Scan for the cell matching the given text and deliver its [X, Y] coordinate at center. 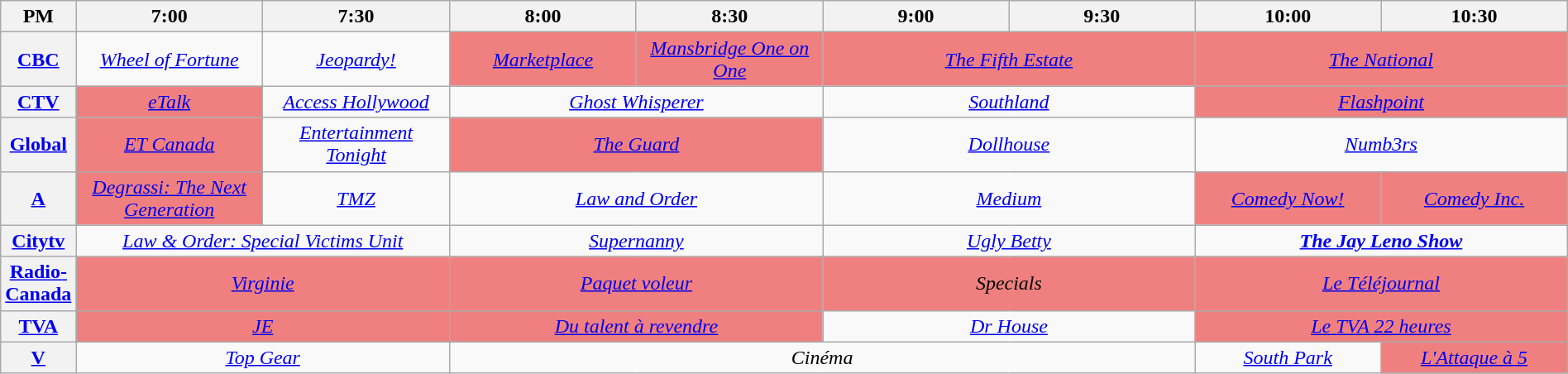
Citytv [38, 241]
Le TVA 22 heures [1381, 326]
TMZ [356, 199]
Numb3rs [1381, 144]
South Park [1288, 357]
eTalk [170, 102]
10:30 [1474, 17]
CTV [38, 102]
Degrassi: The Next Generation [170, 199]
10:00 [1288, 17]
9:00 [916, 17]
Medium [1009, 199]
7:30 [356, 17]
8:30 [729, 17]
Dr House [1009, 326]
PM [38, 17]
Ghost Whisperer [637, 102]
Dollhouse [1009, 144]
Radio-Canada [38, 283]
Flashpoint [1381, 102]
8:00 [543, 17]
Le Téléjournal [1381, 283]
7:00 [170, 17]
Law & Order: Special Victims Unit [263, 241]
The Jay Leno Show [1381, 241]
Top Gear [263, 357]
Virginie [263, 283]
Comedy Inc. [1474, 199]
The National [1381, 60]
ET Canada [170, 144]
9:30 [1102, 17]
Global [38, 144]
JE [263, 326]
Du talent à revendre [637, 326]
Comedy Now! [1288, 199]
Entertainment Tonight [356, 144]
A [38, 199]
Cinéma [822, 357]
Specials [1009, 283]
Ugly Betty [1009, 241]
L'Attaque à 5 [1474, 357]
Access Hollywood [356, 102]
TVA [38, 326]
CBC [38, 60]
Supernanny [637, 241]
Jeopardy! [356, 60]
Mansbridge One on One [729, 60]
Wheel of Fortune [170, 60]
The Fifth Estate [1009, 60]
Law and Order [637, 199]
Paquet voleur [637, 283]
The Guard [637, 144]
Southland [1009, 102]
Marketplace [543, 60]
V [38, 357]
